Return [X, Y] of the center of cell containing provided text 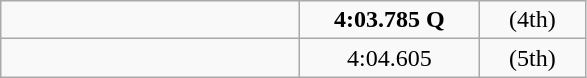
(4th) [532, 20]
(5th) [532, 58]
4:04.605 [390, 58]
4:03.785 Q [390, 20]
